Return (X, Y) of the center of cell containing provided text 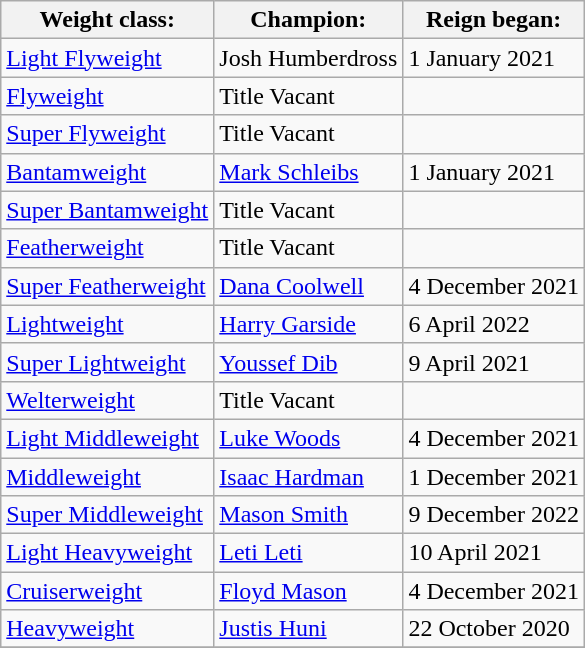
Middleweight (108, 477)
Super Featherweight (108, 286)
Light Heavyweight (108, 553)
Reign began: (494, 20)
Mark Schleibs (308, 172)
Flyweight (108, 96)
Super Middleweight (108, 515)
Light Middleweight (108, 438)
22 October 2020 (494, 629)
Floyd Mason (308, 591)
Cruiserweight (108, 591)
Welterweight (108, 400)
9 December 2022 (494, 515)
Harry Garside (308, 324)
Heavyweight (108, 629)
9 April 2021 (494, 362)
Champion: (308, 20)
10 April 2021 (494, 553)
Justis Huni (308, 629)
Super Flyweight (108, 134)
Mason Smith (308, 515)
Dana Coolwell (308, 286)
Luke Woods (308, 438)
1 December 2021 (494, 477)
Super Bantamweight (108, 210)
Youssef Dib (308, 362)
Weight class: (108, 20)
Leti Leti (308, 553)
Bantamweight (108, 172)
Isaac Hardman (308, 477)
Super Lightweight (108, 362)
Light Flyweight (108, 58)
Lightweight (108, 324)
Featherweight (108, 248)
6 April 2022 (494, 324)
Josh Humberdross (308, 58)
